Return [X, Y] of the center of cell containing provided text 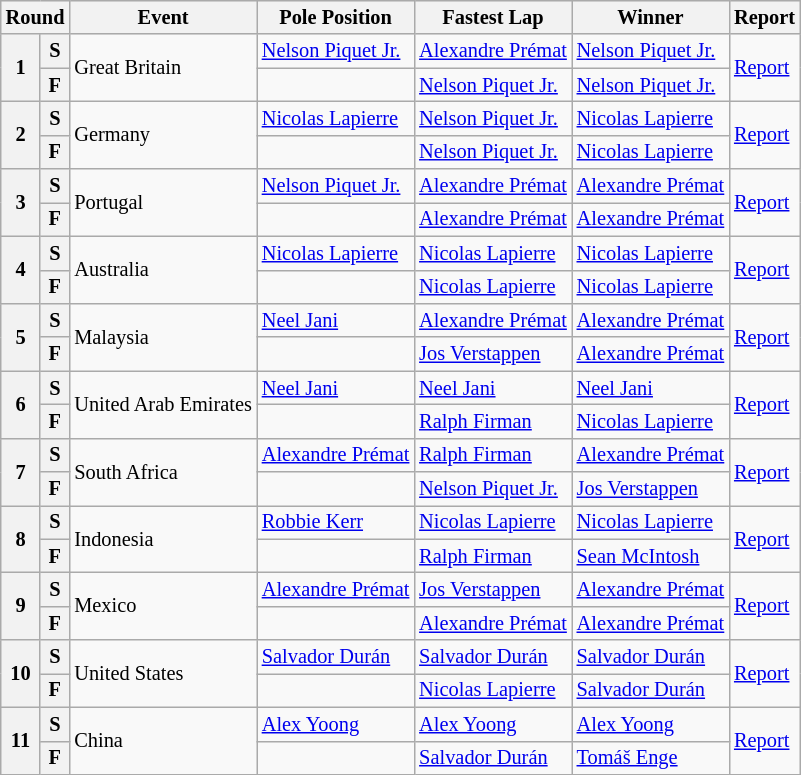
6 [20, 404]
Pole Position [336, 17]
Malaysia [162, 336]
China [162, 740]
Round [36, 17]
4 [20, 270]
1 [20, 68]
5 [20, 336]
Sean McIntosh [650, 556]
South Africa [162, 472]
United States [162, 674]
Event [162, 17]
Fastest Lap [492, 17]
Great Britain [162, 68]
2 [20, 134]
United Arab Emirates [162, 404]
8 [20, 538]
Portugal [162, 202]
Australia [162, 270]
Winner [650, 17]
Mexico [162, 606]
7 [20, 472]
10 [20, 674]
Indonesia [162, 538]
9 [20, 606]
Tomáš Enge [650, 758]
3 [20, 202]
Germany [162, 134]
11 [20, 740]
Robbie Kerr [336, 522]
